Return the [X, Y] coordinate for the center point of the cell that contains the specified text.  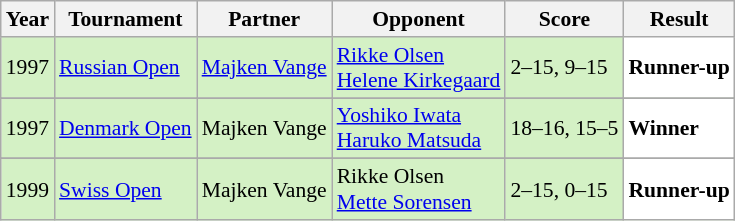
2–15, 9–15 [564, 68]
Swiss Open [126, 190]
Winner [678, 128]
Result [678, 19]
2–15, 0–15 [564, 190]
Year [28, 19]
Partner [264, 19]
Score [564, 19]
Russian Open [126, 68]
18–16, 15–5 [564, 128]
Tournament [126, 19]
Opponent [419, 19]
1999 [28, 190]
Yoshiko Iwata Haruko Matsuda [419, 128]
Denmark Open [126, 128]
Rikke Olsen Helene Kirkegaard [419, 68]
Rikke Olsen Mette Sorensen [419, 190]
